Pinpoint the cell where the given text exists, returning its [X, Y] midpoint coordinate. 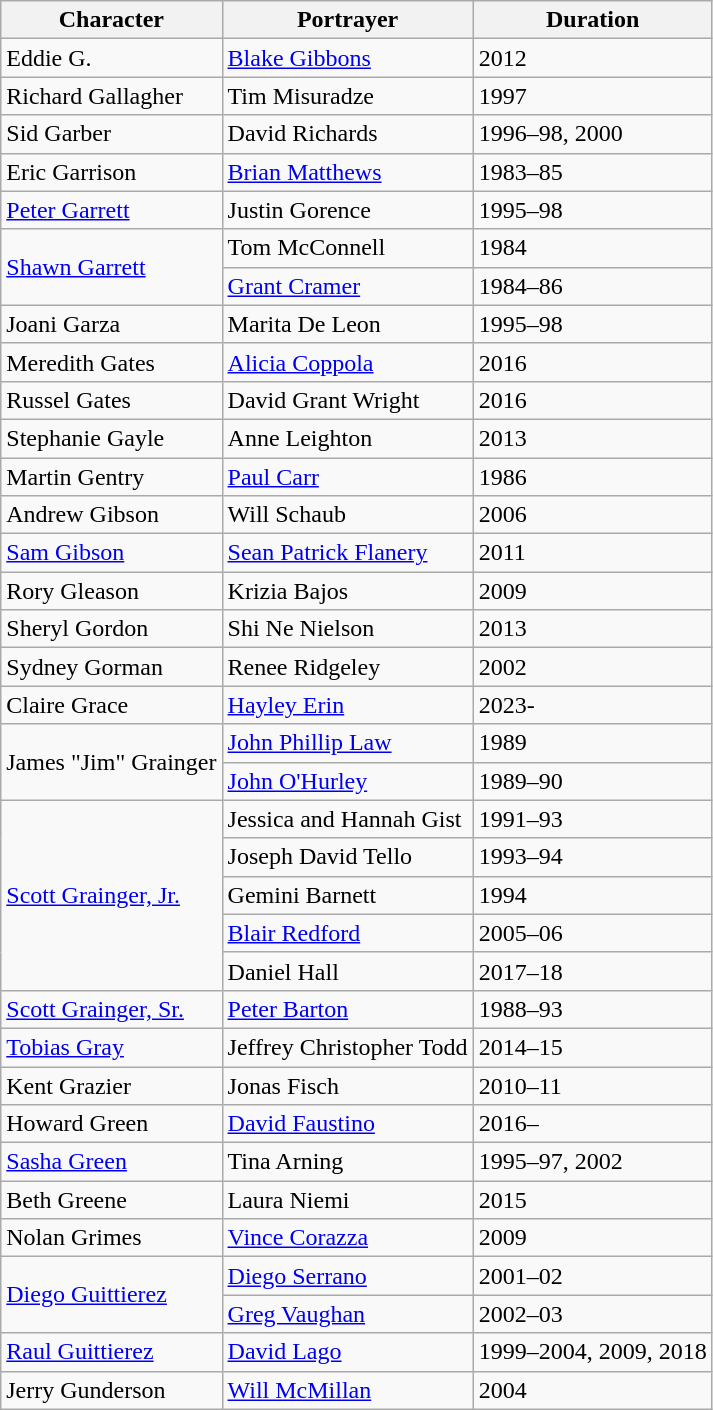
Tina Arning [348, 1162]
Andrew Gibson [112, 515]
Joseph David Tello [348, 857]
Peter Garrett [112, 210]
Krizia Bajos [348, 591]
Shawn Garrett [112, 267]
Jonas Fisch [348, 1085]
Anne Leighton [348, 438]
Nolan Grimes [112, 1238]
2012 [592, 58]
Beth Greene [112, 1200]
Sean Patrick Flanery [348, 553]
Duration [592, 20]
Brian Matthews [348, 172]
Russel Gates [112, 400]
Claire Grace [112, 705]
Sasha Green [112, 1162]
1994 [592, 895]
1984 [592, 248]
Renee Ridgeley [348, 667]
Vince Corazza [348, 1238]
1995–97, 2002 [592, 1162]
Jeffrey Christopher Todd [348, 1047]
Will Schaub [348, 515]
Scott Grainger, Jr. [112, 895]
2005–06 [592, 933]
Joani Garza [112, 324]
1984–86 [592, 286]
1999–2004, 2009, 2018 [592, 1352]
1989 [592, 743]
1996–98, 2000 [592, 134]
James "Jim" Grainger [112, 762]
Richard Gallagher [112, 96]
John O'Hurley [348, 781]
1997 [592, 96]
Laura Niemi [348, 1200]
Shi Ne Nielson [348, 629]
Sydney Gorman [112, 667]
1989–90 [592, 781]
David Grant Wright [348, 400]
Tim Misuradze [348, 96]
Raul Guittierez [112, 1352]
2002–03 [592, 1314]
Blake Gibbons [348, 58]
2001–02 [592, 1276]
Will McMillan [348, 1390]
Meredith Gates [112, 362]
1991–93 [592, 819]
Martin Gentry [112, 477]
Gemini Barnett [348, 895]
Marita De Leon [348, 324]
Tom McConnell [348, 248]
Diego Guittierez [112, 1295]
Blair Redford [348, 933]
2004 [592, 1390]
David Faustino [348, 1124]
Stephanie Gayle [112, 438]
Grant Cramer [348, 286]
Tobias Gray [112, 1047]
Kent Grazier [112, 1085]
John Phillip Law [348, 743]
Rory Gleason [112, 591]
2006 [592, 515]
Eddie G. [112, 58]
Daniel Hall [348, 971]
2017–18 [592, 971]
Alicia Coppola [348, 362]
Eric Garrison [112, 172]
Character [112, 20]
Justin Gorence [348, 210]
David Richards [348, 134]
2011 [592, 553]
Greg Vaughan [348, 1314]
2023- [592, 705]
Jerry Gunderson [112, 1390]
Jessica and Hannah Gist [348, 819]
Sheryl Gordon [112, 629]
Peter Barton [348, 1009]
1983–85 [592, 172]
Portrayer [348, 20]
Hayley Erin [348, 705]
Howard Green [112, 1124]
Sid Garber [112, 134]
Diego Serrano [348, 1276]
2002 [592, 667]
2015 [592, 1200]
David Lago [348, 1352]
1993–94 [592, 857]
2010–11 [592, 1085]
Scott Grainger, Sr. [112, 1009]
1988–93 [592, 1009]
1986 [592, 477]
Sam Gibson [112, 553]
Paul Carr [348, 477]
2016– [592, 1124]
2014–15 [592, 1047]
